Return the (x, y) coordinate for the center point of the cell that contains the specified text.  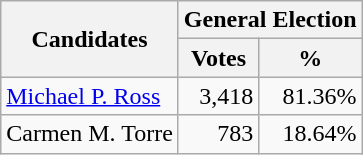
Carmen M. Torre (90, 134)
81.36% (310, 96)
3,418 (218, 96)
783 (218, 134)
Votes (218, 58)
Michael P. Ross (90, 96)
18.64% (310, 134)
% (310, 58)
General Election (270, 20)
Candidates (90, 39)
